Return (x, y) of the center of cell containing provided text 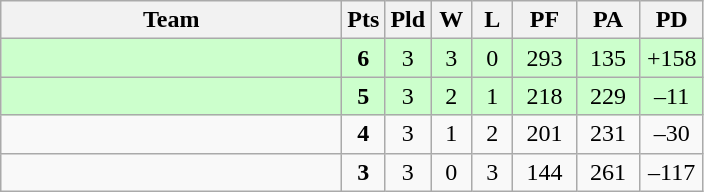
229 (608, 96)
4 (364, 134)
144 (545, 172)
231 (608, 134)
+158 (672, 58)
218 (545, 96)
5 (364, 96)
L (492, 20)
–30 (672, 134)
PA (608, 20)
Team (172, 20)
201 (545, 134)
PD (672, 20)
135 (608, 58)
261 (608, 172)
–117 (672, 172)
W (452, 20)
Pts (364, 20)
PF (545, 20)
6 (364, 58)
293 (545, 58)
Pld (408, 20)
–11 (672, 96)
